Return the (x, y) coordinate for the center point of the cell that contains the specified text.  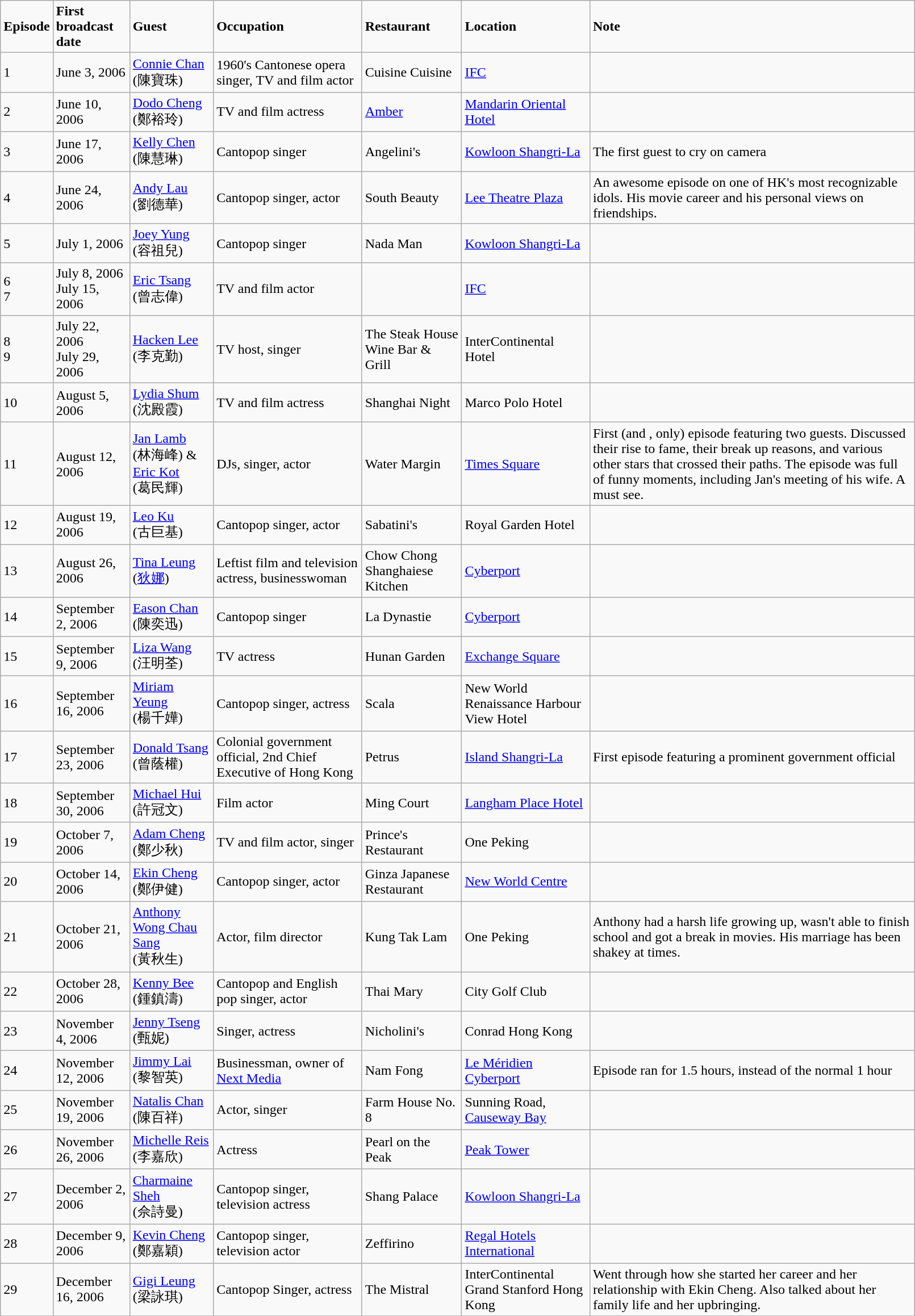
August 5, 2006 (91, 403)
Lee Theatre Plaza (526, 198)
67 (27, 289)
Island Shangri-La (526, 757)
24 (27, 1071)
Actress (288, 1150)
Kung Tak Lam (412, 937)
Cantopop singer, television actor (288, 1244)
TV actress (288, 656)
Royal Garden Hotel (526, 525)
City Golf Club (526, 992)
Gigi Leung (梁詠琪) (172, 1289)
20 (27, 882)
18 (27, 803)
Conrad Hong Kong (526, 1031)
Episode ran for 1.5 hours, instead of the normal 1 hour (752, 1071)
December 2, 2006 (91, 1197)
Le Méridien Cyberport (526, 1071)
Joey Yung (容祖兒) (172, 244)
10 (27, 403)
Marco Polo Hotel (526, 403)
Nada Man (412, 244)
September 9, 2006 (91, 656)
Colonial government official, 2nd Chief Executive of Hong Kong (288, 757)
Dodo Cheng (鄭裕玲) (172, 112)
Guest (172, 27)
Zeffirino (412, 1244)
Miriam Yeung (楊千嬅) (172, 704)
Eric Tsang (曾志偉) (172, 289)
Ginza Japanese Restaurant (412, 882)
29 (27, 1289)
Ming Court (412, 803)
Kevin Cheng (鄭嘉穎) (172, 1244)
1960's Cantonese opera singer, TV and film actor (288, 73)
July 1, 2006 (91, 244)
Went through how she started her career and her relationship with Ekin Cheng. Also talked about her family life and her upbringing. (752, 1289)
DJs, singer, actor (288, 464)
June 10, 2006 (91, 112)
June 17, 2006 (91, 152)
4 (27, 198)
Adam Cheng (鄭少秋) (172, 843)
15 (27, 656)
Shang Palace (412, 1197)
Mandarin Oriental Hotel (526, 112)
TV host, singer (288, 349)
16 (27, 704)
28 (27, 1244)
October 21, 2006 (91, 937)
South Beauty (412, 198)
TV and film actor (288, 289)
October 14, 2006 (91, 882)
August 19, 2006 (91, 525)
Farm House No. 8 (412, 1110)
12 (27, 525)
La Dynastie (412, 617)
Sunning Road, Causeway Bay (526, 1110)
Peak Tower (526, 1150)
89 (27, 349)
Jan Lamb (林海峰) &Eric Kot (葛民輝) (172, 464)
Natalis Chan (陳百祥) (172, 1110)
November 26, 2006 (91, 1150)
September 2, 2006 (91, 617)
Angelini's (412, 152)
Jenny Tseng (甄妮) (172, 1031)
Exchange Square (526, 656)
2 (27, 112)
Hacken Lee (李克勤) (172, 349)
Cantopop Singer, actress (288, 1289)
June 3, 2006 (91, 73)
First episode featuring a prominent government official (752, 757)
23 (27, 1031)
Pearl on the Peak (412, 1150)
Connie Chan (陳寶珠) (172, 73)
November 4, 2006 (91, 1031)
Chow Chong Shanghaiese Kitchen (412, 571)
26 (27, 1150)
Leftist film and television actress, businesswoman (288, 571)
Amber (412, 112)
Leo Ku (古巨基) (172, 525)
Donald Tsang (曾蔭權) (172, 757)
3 (27, 152)
14 (27, 617)
13 (27, 571)
InterContinental Hotel (526, 349)
InterContinental Grand Stanford Hong Kong (526, 1289)
Kelly Chen (陳慧琳) (172, 152)
Kenny Bee (鍾鎮濤) (172, 992)
September 16, 2006 (91, 704)
Actor, film director (288, 937)
Sabatini's (412, 525)
27 (27, 1197)
Times Square (526, 464)
Occupation (288, 27)
Anthony Wong Chau Sang (黃秋生) (172, 937)
New World Renaissance Harbour View Hotel (526, 704)
21 (27, 937)
Liza Wang (汪明荃) (172, 656)
The first guest to cry on camera (752, 152)
August 12, 2006 (91, 464)
5 (27, 244)
Episode (27, 27)
First broadcast date (91, 27)
Hunan Garden (412, 656)
July 8, 2006July 15, 2006 (91, 289)
Film actor (288, 803)
Petrus (412, 757)
November 12, 2006 (91, 1071)
19 (27, 843)
Nicholini's (412, 1031)
Michael Hui (許冠文) (172, 803)
Charmaine Sheh (佘詩曼) (172, 1197)
September 30, 2006 (91, 803)
December 9, 2006 (91, 1244)
Location (526, 27)
New World Centre (526, 882)
October 28, 2006 (91, 992)
The Steak House Wine Bar & Grill (412, 349)
17 (27, 757)
Ekin Cheng (鄭伊健) (172, 882)
Andy Lau (劉德華) (172, 198)
Langham Place Hotel (526, 803)
Thai Mary (412, 992)
Singer, actress (288, 1031)
Jimmy Lai (黎智英) (172, 1071)
Tina Leung (狄娜) (172, 571)
11 (27, 464)
Restaurant (412, 27)
Water Margin (412, 464)
Scala (412, 704)
Businessman, owner of Next Media (288, 1071)
December 16, 2006 (91, 1289)
Note (752, 27)
TV and film actor, singer (288, 843)
The Mistral (412, 1289)
Anthony had a harsh life growing up, wasn't able to finish school and got a break in movies. His marriage has been shakey at times. (752, 937)
Nam Fong (412, 1071)
Regal Hotels International (526, 1244)
November 19, 2006 (91, 1110)
Prince's Restaurant (412, 843)
1 (27, 73)
Actor, singer (288, 1110)
Cantopop singer, television actress (288, 1197)
Eason Chan (陳奕迅) (172, 617)
An awesome episode on one of HK's most recognizable idols. His movie career and his personal views on friendships. (752, 198)
July 22, 2006July 29, 2006 (91, 349)
June 24, 2006 (91, 198)
Cantopop and English pop singer, actor (288, 992)
22 (27, 992)
August 26, 2006 (91, 571)
September 23, 2006 (91, 757)
Lydia Shum (沈殿霞) (172, 403)
Cantopop singer, actress (288, 704)
Shanghai Night (412, 403)
Cuisine Cuisine (412, 73)
Michelle Reis (李嘉欣) (172, 1150)
25 (27, 1110)
October 7, 2006 (91, 843)
